Return the (x, y) coordinate for the center point of the cell that contains the specified text.  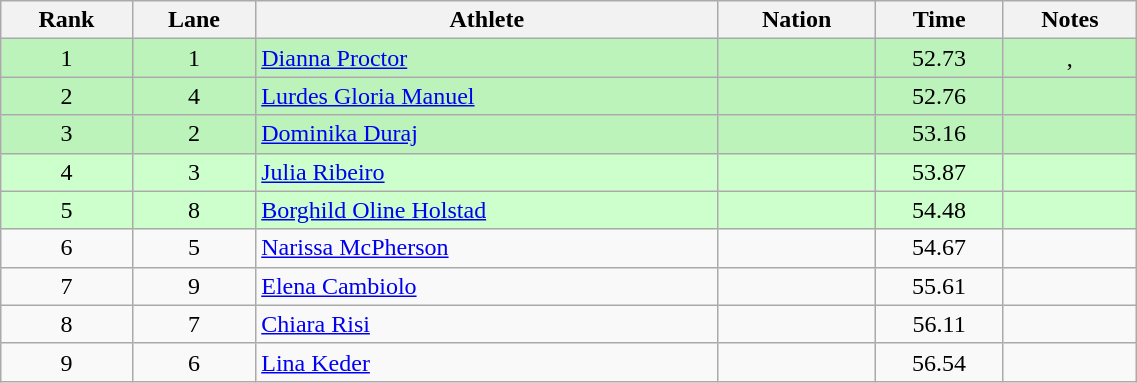
52.76 (938, 96)
Dianna Proctor (487, 58)
Rank (66, 20)
Narissa McPherson (487, 248)
53.16 (938, 134)
Lurdes Gloria Manuel (487, 96)
56.54 (938, 362)
54.67 (938, 248)
Notes (1070, 20)
53.87 (938, 172)
Lina Keder (487, 362)
56.11 (938, 324)
Athlete (487, 20)
Nation (797, 20)
, (1070, 58)
Borghild Oline Holstad (487, 210)
Chiara Risi (487, 324)
52.73 (938, 58)
Dominika Duraj (487, 134)
Elena Cambiolo (487, 286)
Julia Ribeiro (487, 172)
55.61 (938, 286)
Lane (194, 20)
54.48 (938, 210)
Time (938, 20)
